For the text-containing cell, return its midpoint in [x, y] coordinate format. 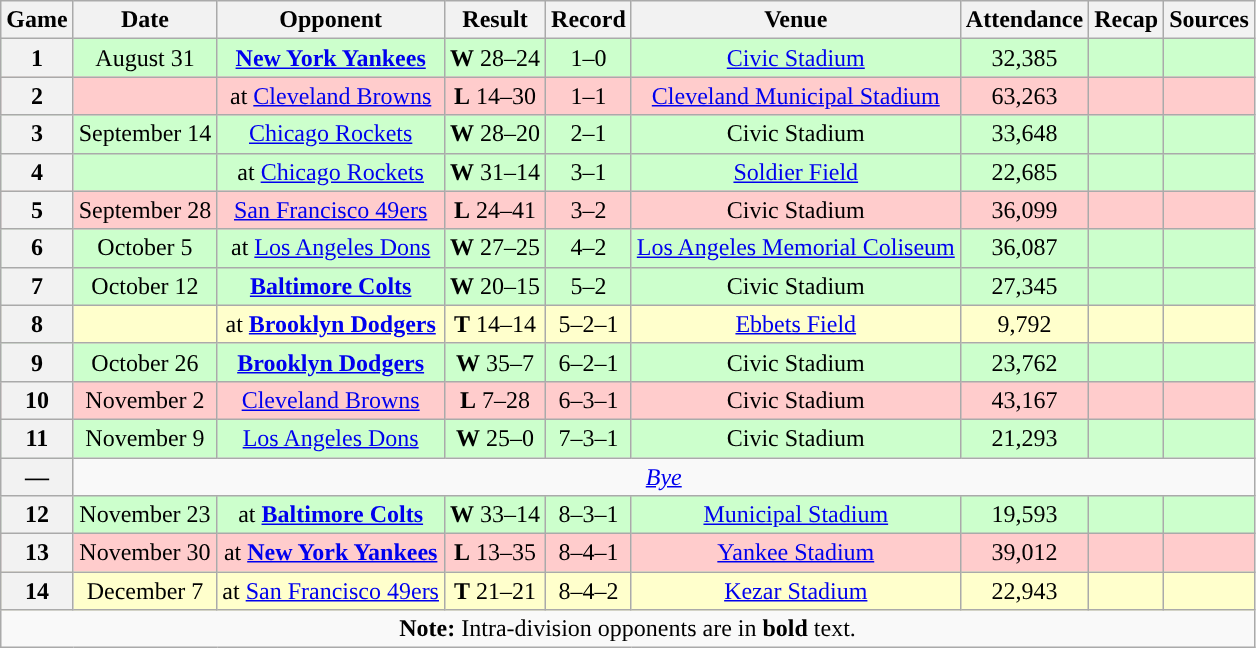
T 14–14 [494, 324]
October 5 [145, 248]
5 [37, 210]
August 31 [145, 58]
22,685 [1024, 172]
at Brooklyn Dodgers [331, 324]
9 [37, 362]
W 28–20 [494, 134]
Cleveland Browns [331, 400]
8–4–1 [589, 553]
at San Francisco 49ers [331, 591]
Municipal Stadium [796, 515]
October 12 [145, 286]
W 31–14 [494, 172]
W 20–15 [494, 286]
63,263 [1024, 96]
36,099 [1024, 210]
36,087 [1024, 248]
at Baltimore Colts [331, 515]
5–2–1 [589, 324]
L 24–41 [494, 210]
33,648 [1024, 134]
2 [37, 96]
32,385 [1024, 58]
Kezar Stadium [796, 591]
Venue [796, 20]
3–1 [589, 172]
November 9 [145, 438]
— [37, 477]
6 [37, 248]
5–2 [589, 286]
39,012 [1024, 553]
Bye [664, 477]
New York Yankees [331, 58]
23,762 [1024, 362]
September 14 [145, 134]
at New York Yankees [331, 553]
1–0 [589, 58]
Note: Intra-division opponents are in bold text. [628, 629]
Cleveland Municipal Stadium [796, 96]
4–2 [589, 248]
13 [37, 553]
Recap [1126, 20]
November 23 [145, 515]
Soldier Field [796, 172]
Brooklyn Dodgers [331, 362]
8 [37, 324]
L 13–35 [494, 553]
October 26 [145, 362]
4 [37, 172]
Los Angeles Dons [331, 438]
22,943 [1024, 591]
Yankee Stadium [796, 553]
1–1 [589, 96]
Baltimore Colts [331, 286]
43,167 [1024, 400]
Attendance [1024, 20]
Chicago Rockets [331, 134]
Los Angeles Memorial Coliseum [796, 248]
W 27–25 [494, 248]
September 28 [145, 210]
L 14–30 [494, 96]
3 [37, 134]
W 25–0 [494, 438]
Ebbets Field [796, 324]
8–4–2 [589, 591]
December 7 [145, 591]
Sources [1210, 20]
9,792 [1024, 324]
Opponent [331, 20]
San Francisco 49ers [331, 210]
27,345 [1024, 286]
21,293 [1024, 438]
Record [589, 20]
3–2 [589, 210]
6–3–1 [589, 400]
Date [145, 20]
14 [37, 591]
November 30 [145, 553]
1 [37, 58]
2–1 [589, 134]
at Cleveland Browns [331, 96]
W 33–14 [494, 515]
7–3–1 [589, 438]
Result [494, 20]
10 [37, 400]
at Los Angeles Dons [331, 248]
12 [37, 515]
W 35–7 [494, 362]
November 2 [145, 400]
Game [37, 20]
6–2–1 [589, 362]
T 21–21 [494, 591]
7 [37, 286]
11 [37, 438]
19,593 [1024, 515]
L 7–28 [494, 400]
W 28–24 [494, 58]
8–3–1 [589, 515]
at Chicago Rockets [331, 172]
